Search for the cell housing the specified text and yield its [X, Y] center coordinate. 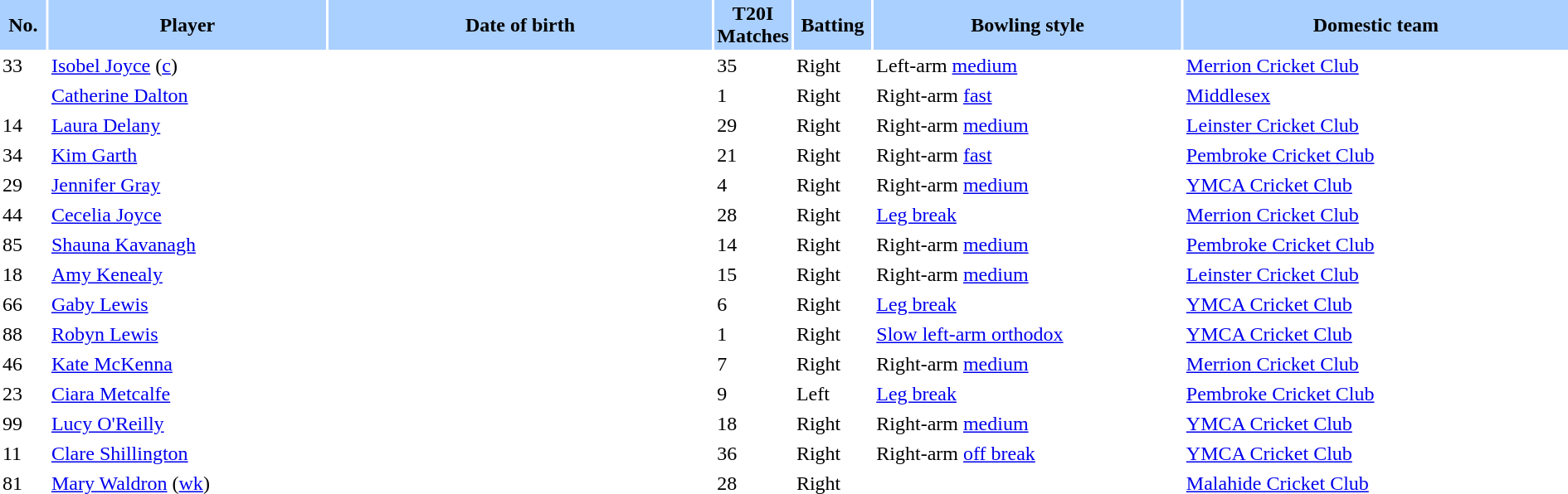
Laura Delany [187, 126]
Kim Garth [187, 156]
Batting [833, 25]
33 [23, 66]
Ciara Metcalfe [187, 395]
4 [753, 186]
28 [753, 216]
Player [187, 25]
88 [23, 335]
85 [23, 245]
23 [23, 395]
T20I Matches [753, 25]
No. [23, 25]
Jennifer Gray [187, 186]
66 [23, 305]
Kate McKenna [187, 365]
15 [753, 275]
11 [23, 454]
9 [753, 395]
Lucy O'Reilly [187, 424]
Catherine Dalton [187, 96]
35 [753, 66]
Amy Kenealy [187, 275]
36 [753, 454]
Robyn Lewis [187, 335]
Isobel Joyce (c) [187, 66]
21 [753, 156]
99 [23, 424]
34 [23, 156]
Date of birth [520, 25]
Gaby Lewis [187, 305]
Domestic team [1376, 25]
Shauna Kavanagh [187, 245]
Left-arm medium [1027, 66]
Clare Shillington [187, 454]
Right-arm off break [1027, 454]
44 [23, 216]
6 [753, 305]
7 [753, 365]
Bowling style [1027, 25]
Left [833, 395]
Cecelia Joyce [187, 216]
Slow left-arm orthodox [1027, 335]
46 [23, 365]
Middlesex [1376, 96]
